Provide the [x, y] coordinate of the cell's center where the given text is located.  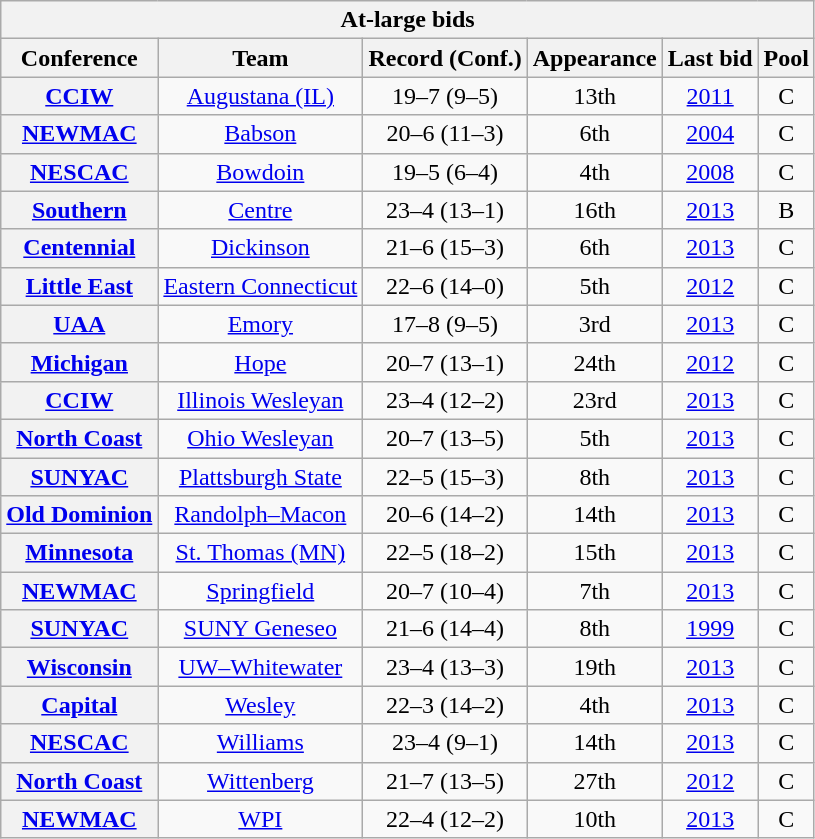
23–4 (13–3) [445, 667]
19–7 (9–5) [445, 96]
Randolph–Macon [260, 515]
Wesley [260, 705]
Capital [80, 705]
Centennial [80, 248]
2011 [710, 96]
St. Thomas (MN) [260, 553]
23–4 (9–1) [445, 743]
Team [260, 58]
3rd [594, 324]
Emory [260, 324]
Babson [260, 134]
Minnesota [80, 553]
2008 [710, 172]
Ohio Wesleyan [260, 438]
Hope [260, 362]
B [786, 210]
Centre [260, 210]
21–6 (15–3) [445, 248]
17–8 (9–5) [445, 324]
20–7 (13–5) [445, 438]
Appearance [594, 58]
20–7 (10–4) [445, 591]
Southern [80, 210]
16th [594, 210]
At-large bids [408, 20]
22–5 (15–3) [445, 477]
Last bid [710, 58]
Williams [260, 743]
20–6 (14–2) [445, 515]
20–7 (13–1) [445, 362]
20–6 (11–3) [445, 134]
Little East [80, 286]
Wittenberg [260, 781]
WPI [260, 819]
27th [594, 781]
Eastern Connecticut [260, 286]
Record (Conf.) [445, 58]
Wisconsin [80, 667]
23–4 (12–2) [445, 400]
Bowdoin [260, 172]
Springfield [260, 591]
24th [594, 362]
Conference [80, 58]
22–4 (12–2) [445, 819]
22–6 (14–0) [445, 286]
Augustana (IL) [260, 96]
Michigan [80, 362]
7th [594, 591]
21–7 (13–5) [445, 781]
22–5 (18–2) [445, 553]
22–3 (14–2) [445, 705]
19th [594, 667]
10th [594, 819]
SUNY Geneseo [260, 629]
21–6 (14–4) [445, 629]
23rd [594, 400]
1999 [710, 629]
UW–Whitewater [260, 667]
Pool [786, 58]
13th [594, 96]
2004 [710, 134]
Plattsburgh State [260, 477]
Old Dominion [80, 515]
Dickinson [260, 248]
19–5 (6–4) [445, 172]
UAA [80, 324]
23–4 (13–1) [445, 210]
15th [594, 553]
Illinois Wesleyan [260, 400]
